Search for the cell housing the specified text and yield its (x, y) center coordinate. 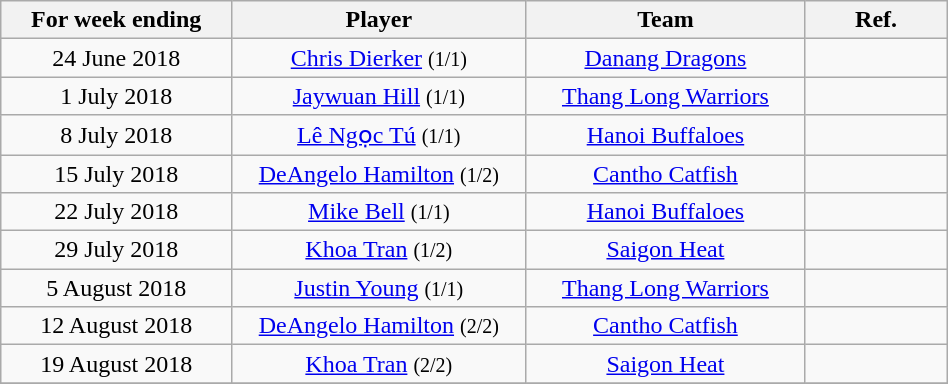
Lê Ngọc Tú (1/1) (379, 135)
1 July 2018 (116, 96)
24 June 2018 (116, 58)
8 July 2018 (116, 135)
Justin Young (1/1) (379, 288)
DeAngelo Hamilton (2/2) (379, 326)
12 August 2018 (116, 326)
29 July 2018 (116, 250)
For week ending (116, 20)
19 August 2018 (116, 364)
5 August 2018 (116, 288)
Mike Bell (1/1) (379, 212)
Jaywuan Hill (1/1) (379, 96)
Khoa Tran (2/2) (379, 364)
Team (666, 20)
Khoa Tran (1/2) (379, 250)
Chris Dierker (1/1) (379, 58)
22 July 2018 (116, 212)
Ref. (876, 20)
DeAngelo Hamilton (1/2) (379, 173)
Player (379, 20)
15 July 2018 (116, 173)
Danang Dragons (666, 58)
